Detect which cell encompasses the target text, then output its [x, y] center coordinate. 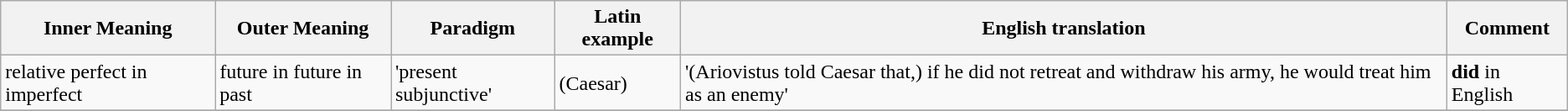
future in future in past [303, 82]
Inner Meaning [108, 29]
Paradigm [472, 29]
Outer Meaning [303, 29]
Latin example [617, 29]
'present subjunctive' [472, 82]
English translation [1064, 29]
(Caesar) [617, 82]
'(Ariovistus told Caesar that,) if he did not retreat and withdraw his army, he would treat him as an enemy' [1064, 82]
Comment [1507, 29]
relative perfect in imperfect [108, 82]
did in English [1507, 82]
